Search for the cell housing the specified text and yield its [X, Y] center coordinate. 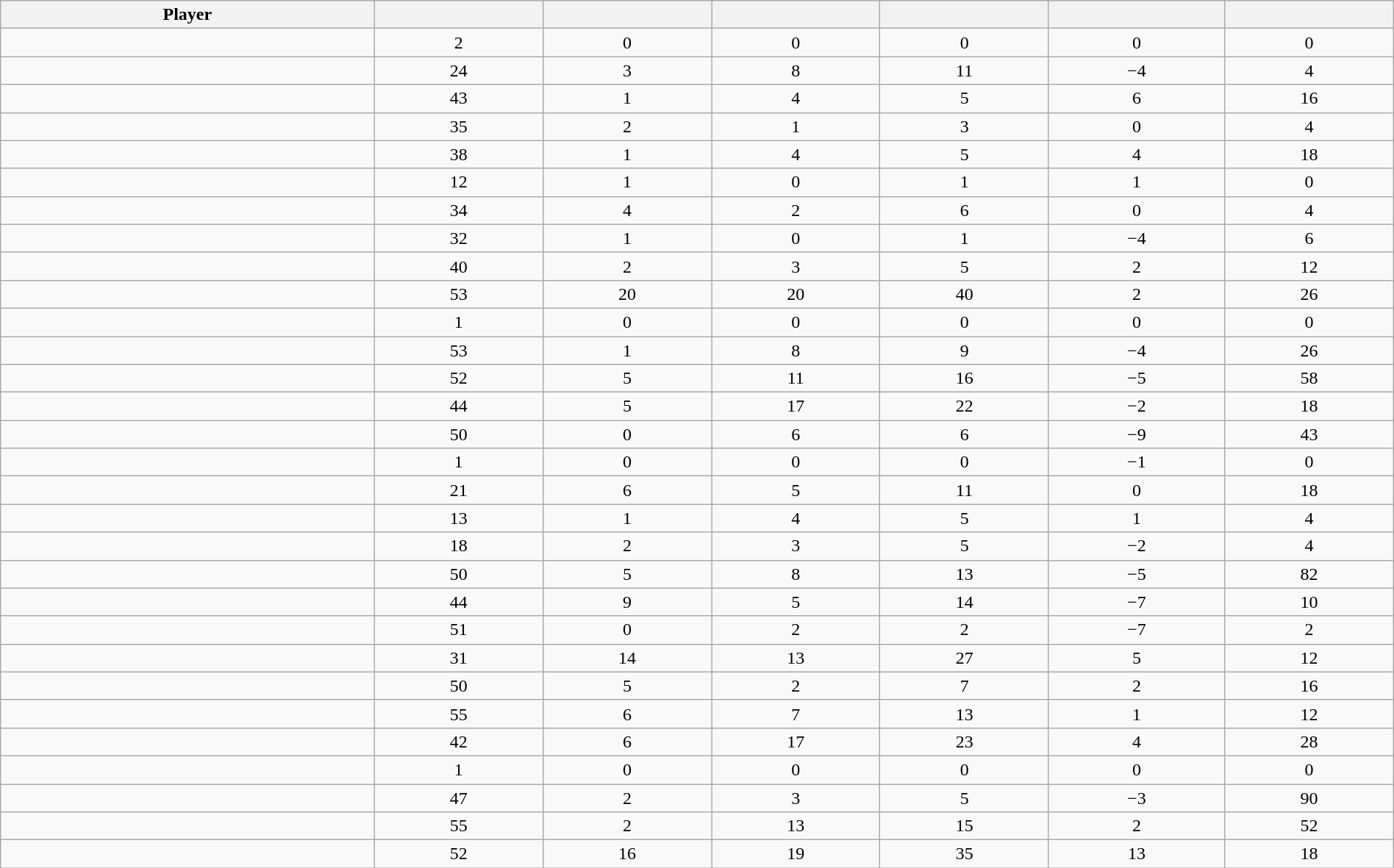
10 [1309, 602]
24 [459, 71]
15 [965, 826]
42 [459, 742]
32 [459, 238]
58 [1309, 379]
27 [965, 658]
19 [796, 854]
−9 [1137, 434]
−1 [1137, 462]
47 [459, 797]
90 [1309, 797]
82 [1309, 574]
34 [459, 210]
Player [187, 15]
38 [459, 154]
21 [459, 490]
31 [459, 658]
−3 [1137, 797]
28 [1309, 742]
51 [459, 630]
22 [965, 406]
23 [965, 742]
